Search for the cell housing the specified text and yield its (X, Y) center coordinate. 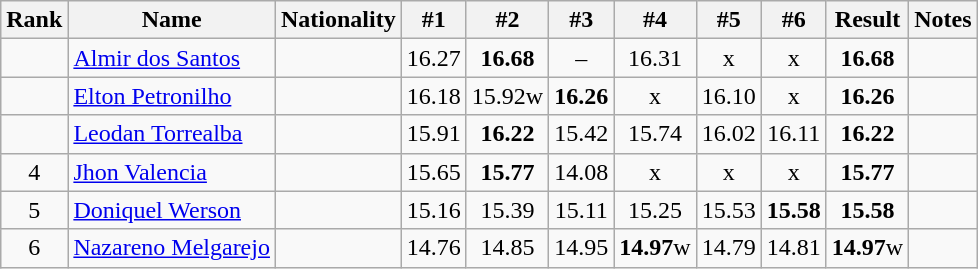
#2 (507, 20)
Doniquel Werson (172, 210)
15.91 (434, 134)
15.39 (507, 210)
14.76 (434, 248)
#5 (728, 20)
15.16 (434, 210)
#6 (794, 20)
Notes (943, 20)
15.25 (655, 210)
15.53 (728, 210)
14.79 (728, 248)
Elton Petronilho (172, 96)
15.65 (434, 172)
14.08 (582, 172)
15.74 (655, 134)
4 (34, 172)
16.31 (655, 58)
#1 (434, 20)
6 (34, 248)
– (582, 58)
16.18 (434, 96)
Nationality (338, 20)
14.85 (507, 248)
Nazareno Melgarejo (172, 248)
#3 (582, 20)
16.11 (794, 134)
14.95 (582, 248)
Result (867, 20)
15.92w (507, 96)
5 (34, 210)
16.27 (434, 58)
16.02 (728, 134)
15.42 (582, 134)
Rank (34, 20)
Name (172, 20)
15.11 (582, 210)
#4 (655, 20)
14.81 (794, 248)
Jhon Valencia (172, 172)
Leodan Torrealba (172, 134)
16.10 (728, 96)
Almir dos Santos (172, 58)
